Capture the cell that displays the provided text and extract its (x, y) central coordinate. 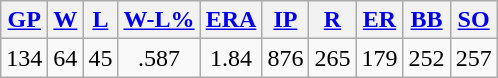
252 (426, 58)
265 (332, 58)
GP (24, 20)
W-L% (159, 20)
L (100, 20)
1.84 (231, 58)
64 (66, 58)
876 (286, 58)
ER (380, 20)
BB (426, 20)
45 (100, 58)
IP (286, 20)
257 (474, 58)
179 (380, 58)
134 (24, 58)
.587 (159, 58)
SO (474, 20)
W (66, 20)
R (332, 20)
ERA (231, 20)
